Provide the (X, Y) coordinate of the cell's center where the given text is located.  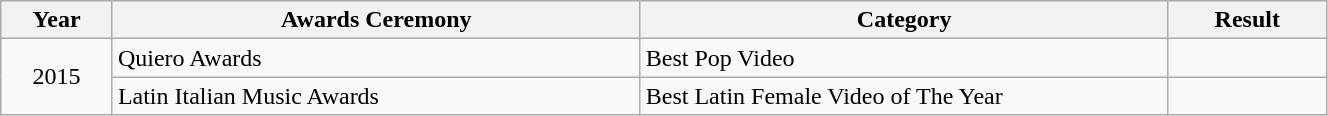
Latin Italian Music Awards (376, 96)
Best Pop Video (904, 58)
Year (57, 20)
Quiero Awards (376, 58)
Result (1247, 20)
Awards Ceremony (376, 20)
2015 (57, 77)
Best Latin Female Video of The Year (904, 96)
Category (904, 20)
